Return the [x, y] coordinate for the center point of the cell that contains the specified text.  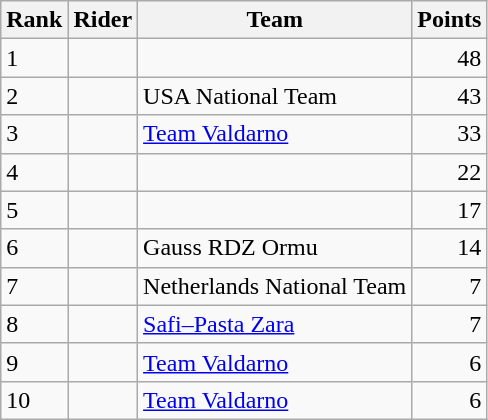
14 [450, 248]
33 [450, 134]
8 [34, 324]
USA National Team [275, 96]
9 [34, 362]
Netherlands National Team [275, 286]
48 [450, 58]
10 [34, 400]
43 [450, 96]
Team [275, 20]
4 [34, 172]
Rider [103, 20]
Points [450, 20]
1 [34, 58]
17 [450, 210]
5 [34, 210]
22 [450, 172]
2 [34, 96]
3 [34, 134]
Rank [34, 20]
Gauss RDZ Ormu [275, 248]
Safi–Pasta Zara [275, 324]
